Identify which cell holds the provided text, then report its [X, Y] central coordinate. 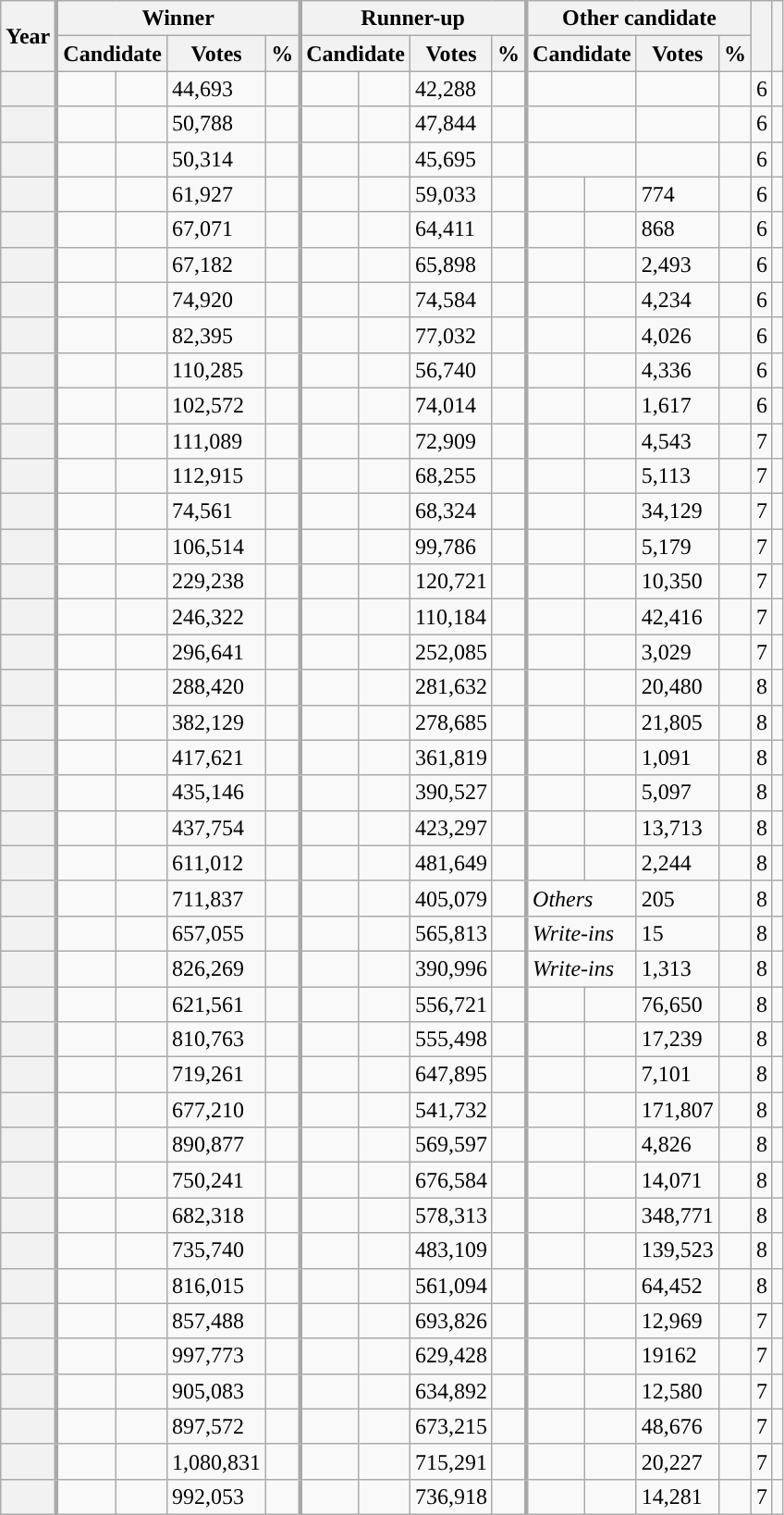
10,350 [677, 582]
3,029 [677, 652]
42,416 [677, 617]
15 [677, 933]
65,898 [451, 265]
50,314 [216, 159]
437,754 [216, 828]
1,080,831 [216, 1461]
19162 [677, 1356]
288,420 [216, 687]
561,094 [451, 1286]
361,819 [451, 757]
4,826 [677, 1145]
634,892 [451, 1391]
59,033 [451, 194]
657,055 [216, 933]
12,580 [677, 1391]
5,097 [677, 793]
2,244 [677, 863]
693,826 [451, 1321]
4,026 [677, 335]
64,452 [677, 1286]
77,032 [451, 335]
76,650 [677, 1004]
541,732 [451, 1110]
56,740 [451, 370]
82,395 [216, 335]
750,241 [216, 1180]
390,527 [451, 793]
106,514 [216, 547]
997,773 [216, 1356]
45,695 [451, 159]
50,788 [216, 124]
673,215 [451, 1426]
99,786 [451, 547]
682,318 [216, 1215]
61,927 [216, 194]
905,083 [216, 1391]
481,649 [451, 863]
711,837 [216, 898]
110,285 [216, 370]
629,428 [451, 1356]
14,071 [677, 1180]
1,617 [677, 405]
390,996 [451, 968]
736,918 [451, 1497]
556,721 [451, 1004]
4,234 [677, 300]
382,129 [216, 722]
64,411 [451, 229]
42,288 [451, 89]
719,261 [216, 1075]
435,146 [216, 793]
5,113 [677, 476]
857,488 [216, 1321]
5,179 [677, 547]
111,089 [216, 441]
647,895 [451, 1075]
205 [677, 898]
14,281 [677, 1497]
110,184 [451, 617]
281,632 [451, 687]
Runner-up [412, 18]
67,182 [216, 265]
67,071 [216, 229]
13,713 [677, 828]
826,269 [216, 968]
621,561 [216, 1004]
17,239 [677, 1040]
897,572 [216, 1426]
120,721 [451, 582]
676,584 [451, 1180]
890,877 [216, 1145]
735,740 [216, 1250]
816,015 [216, 1286]
296,641 [216, 652]
578,313 [451, 1215]
112,915 [216, 476]
4,543 [677, 441]
20,227 [677, 1461]
74,584 [451, 300]
565,813 [451, 933]
139,523 [677, 1250]
74,920 [216, 300]
348,771 [677, 1215]
171,807 [677, 1110]
2,493 [677, 265]
102,572 [216, 405]
74,014 [451, 405]
278,685 [451, 722]
810,763 [216, 1040]
555,498 [451, 1040]
611,012 [216, 863]
20,480 [677, 687]
48,676 [677, 1426]
47,844 [451, 124]
774 [677, 194]
1,313 [677, 968]
Year [30, 36]
44,693 [216, 89]
68,324 [451, 511]
74,561 [216, 511]
992,053 [216, 1497]
21,805 [677, 722]
4,336 [677, 370]
34,129 [677, 511]
7,101 [677, 1075]
252,085 [451, 652]
715,291 [451, 1461]
68,255 [451, 476]
677,210 [216, 1110]
Winner [178, 18]
405,079 [451, 898]
Other candidate [638, 18]
229,238 [216, 582]
868 [677, 229]
483,109 [451, 1250]
417,621 [216, 757]
246,322 [216, 617]
1,091 [677, 757]
72,909 [451, 441]
569,597 [451, 1145]
Others [581, 898]
12,969 [677, 1321]
423,297 [451, 828]
